For the text-containing cell, return its midpoint in [X, Y] coordinate format. 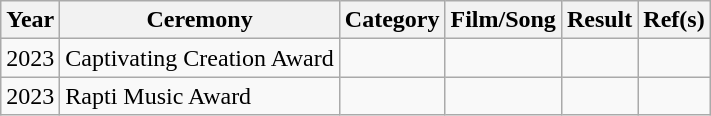
Year [30, 20]
Ref(s) [674, 20]
Captivating Creation Award [200, 58]
Category [392, 20]
Film/Song [503, 20]
Ceremony [200, 20]
Result [599, 20]
Rapti Music Award [200, 96]
